Identify which cell holds the provided text, then report its (x, y) central coordinate. 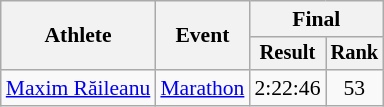
53 (355, 88)
Athlete (78, 36)
Maxim Răileanu (78, 88)
Event (202, 36)
2:22:46 (287, 88)
Rank (355, 54)
Final (316, 19)
Result (287, 54)
Marathon (202, 88)
